Scan for the cell matching the given text and deliver its [x, y] coordinate at center. 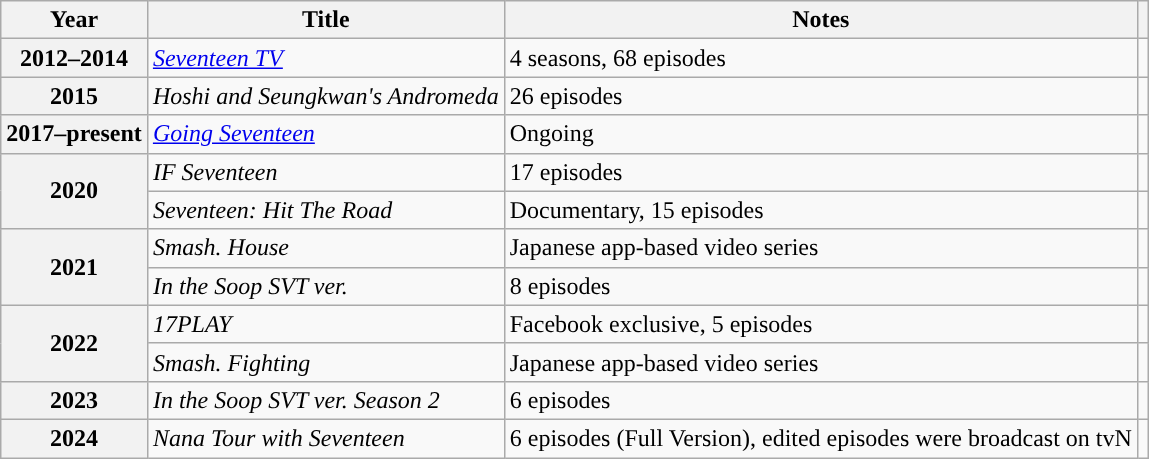
17PLAY [326, 324]
Ongoing [820, 134]
2015 [74, 96]
Smash. Fighting [326, 362]
Facebook exclusive, 5 episodes [820, 324]
IF Seventeen [326, 172]
Notes [820, 20]
Nana Tour with Seventeen [326, 438]
17 episodes [820, 172]
Seventeen TV [326, 58]
8 episodes [820, 286]
Smash. House [326, 248]
2021 [74, 267]
2012–2014 [74, 58]
Year [74, 20]
2022 [74, 343]
6 episodes (Full Version), edited episodes were broadcast on tvN [820, 438]
2024 [74, 438]
4 seasons, 68 episodes [820, 58]
6 episodes [820, 400]
Seventeen: Hit The Road [326, 210]
Title [326, 20]
Going Seventeen [326, 134]
2023 [74, 400]
In the Soop SVT ver. [326, 286]
Documentary, 15 episodes [820, 210]
In the Soop SVT ver. Season 2 [326, 400]
26 episodes [820, 96]
2017–present [74, 134]
Hoshi and Seungkwan's Andromeda [326, 96]
2020 [74, 191]
